Search for the cell housing the specified text and yield its (X, Y) center coordinate. 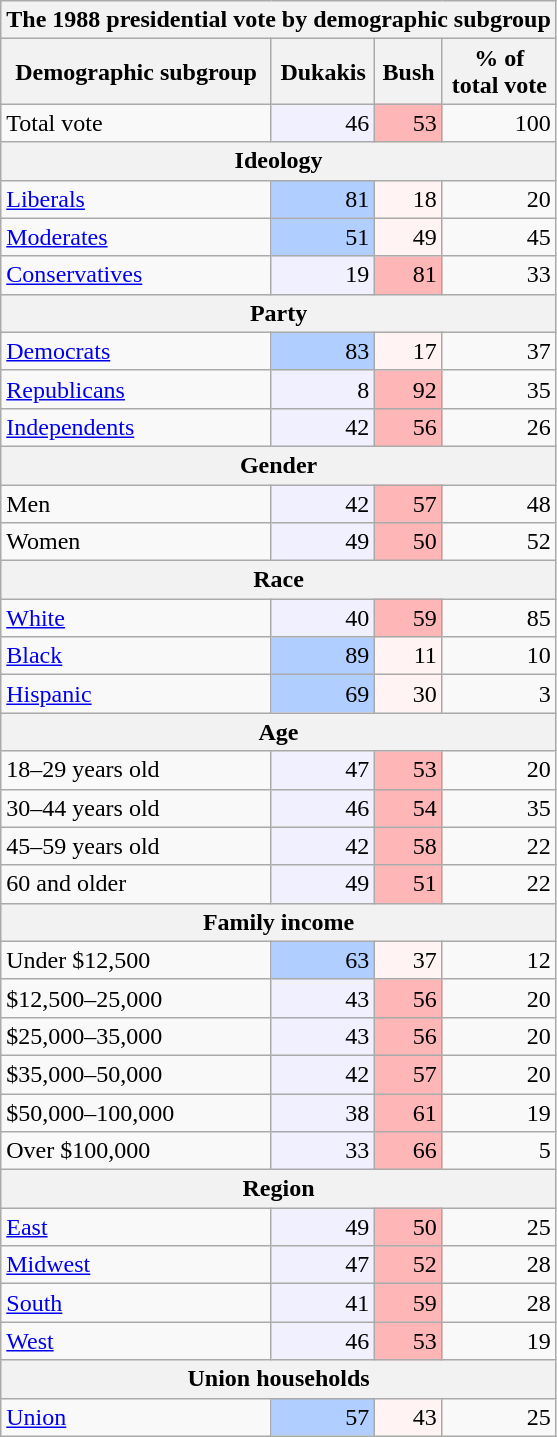
60 and older (136, 884)
Over $100,000 (136, 1151)
26 (499, 427)
Union households (279, 1379)
38 (322, 1113)
89 (322, 656)
$12,500–25,000 (136, 998)
Midwest (136, 1265)
45 (499, 237)
Hispanic (136, 694)
63 (322, 960)
58 (409, 846)
18 (409, 199)
69 (322, 694)
5 (499, 1151)
Gender (279, 465)
Ideology (279, 161)
Democrats (136, 351)
Region (279, 1189)
Race (279, 580)
Women (136, 542)
Moderates (136, 237)
8 (322, 389)
85 (499, 618)
Age (279, 732)
30–44 years old (136, 808)
Party (279, 313)
East (136, 1227)
30 (409, 694)
South (136, 1303)
% oftotal vote (499, 72)
Men (136, 503)
Family income (279, 922)
83 (322, 351)
$50,000–100,000 (136, 1113)
Under $12,500 (136, 960)
54 (409, 808)
3 (499, 694)
10 (499, 656)
11 (409, 656)
Total vote (136, 123)
Republicans (136, 389)
45–59 years old (136, 846)
Union (136, 1417)
Black (136, 656)
92 (409, 389)
$35,000–50,000 (136, 1074)
Independents (136, 427)
61 (409, 1113)
48 (499, 503)
Conservatives (136, 275)
Demographic subgroup (136, 72)
12 (499, 960)
White (136, 618)
17 (409, 351)
40 (322, 618)
$25,000–35,000 (136, 1036)
The 1988 presidential vote by demographic subgroup (279, 20)
41 (322, 1303)
Bush (409, 72)
West (136, 1341)
18–29 years old (136, 770)
Dukakis (322, 72)
Liberals (136, 199)
66 (409, 1151)
100 (499, 123)
